Capture the cell that displays the provided text and extract its [X, Y] central coordinate. 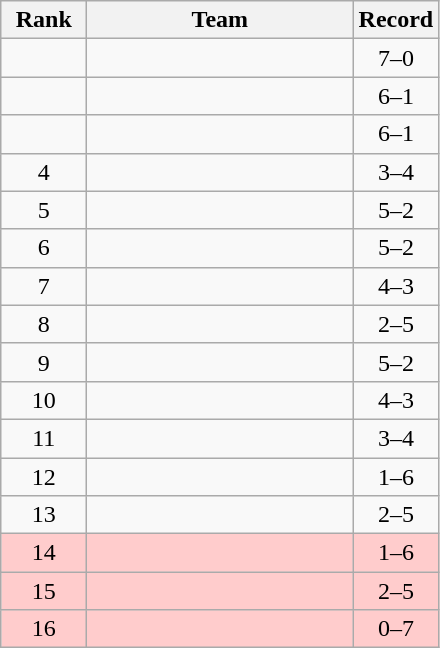
10 [44, 400]
8 [44, 324]
11 [44, 438]
13 [44, 515]
14 [44, 553]
5 [44, 210]
9 [44, 362]
Team [220, 20]
12 [44, 477]
6 [44, 248]
16 [44, 629]
4 [44, 172]
7 [44, 286]
7–0 [396, 58]
0–7 [396, 629]
Rank [44, 20]
Record [396, 20]
15 [44, 591]
